Return the [X, Y] coordinate for the center point of the cell that contains the specified text.  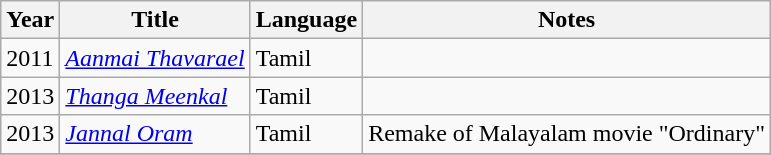
Language [306, 20]
Aanmai Thavarael [155, 58]
Year [30, 20]
Notes [567, 20]
2011 [30, 58]
Thanga Meenkal [155, 96]
Title [155, 20]
Remake of Malayalam movie "Ordinary" [567, 134]
Jannal Oram [155, 134]
